Output the (x, y) coordinate of the center of the cell containing the given text.  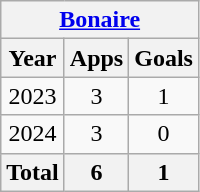
6 (96, 172)
Total (33, 172)
Apps (96, 58)
Bonaire (100, 20)
2024 (33, 134)
2023 (33, 96)
Year (33, 58)
0 (164, 134)
Goals (164, 58)
